Identify which cell holds the provided text, then report its [X, Y] central coordinate. 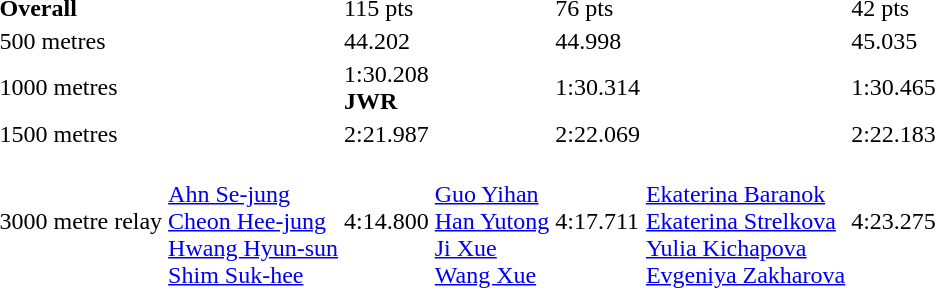
2:22.069 [598, 134]
44.202 [387, 41]
44.998 [598, 41]
1:30.314 [598, 88]
1:30.208JWR [387, 88]
2:21.987 [387, 134]
